For the text-containing cell, return its midpoint in (x, y) coordinate format. 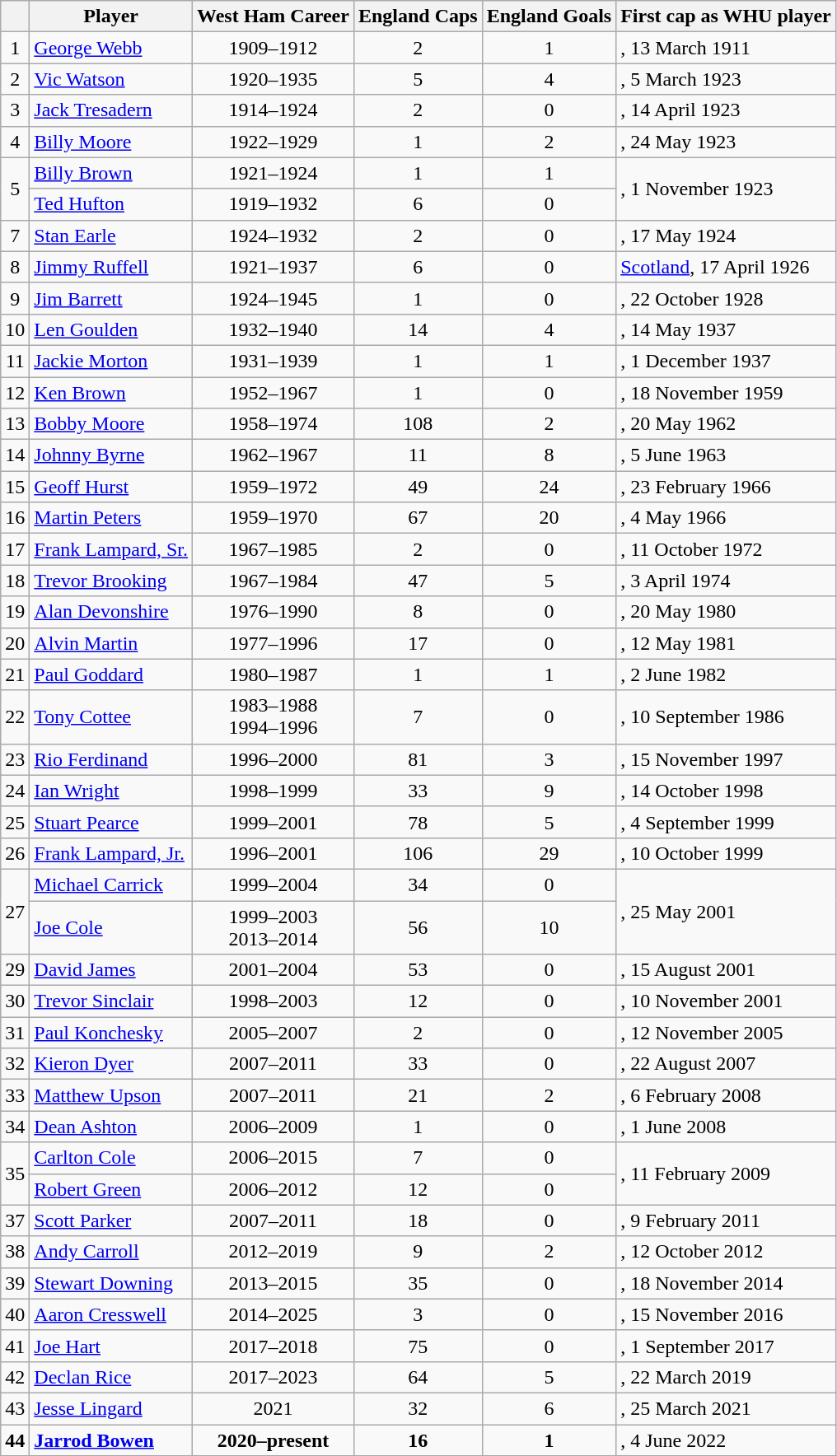
England Caps (418, 16)
, 12 May 1981 (727, 643)
, 1 June 2008 (727, 1127)
67 (418, 518)
, 20 May 1962 (727, 424)
2014–2025 (274, 1314)
, 24 May 1923 (727, 142)
Carlton Cole (111, 1158)
, 10 November 2001 (727, 1001)
, 22 March 2019 (727, 1377)
, 18 November 2014 (727, 1283)
Michael Carrick (111, 884)
23 (15, 759)
2020–present (274, 1440)
108 (418, 424)
, 17 May 1924 (727, 236)
1932–1940 (274, 329)
42 (15, 1377)
1958–1974 (274, 424)
Kieron Dyer (111, 1064)
1924–1932 (274, 236)
1921–1937 (274, 267)
Matthew Upson (111, 1095)
2021 (274, 1408)
1999–20032013–2014 (274, 927)
2017–2018 (274, 1346)
41 (15, 1346)
, 10 September 1986 (727, 716)
, 9 February 2011 (727, 1220)
, 4 June 2022 (727, 1440)
1952–1967 (274, 393)
, 15 August 2001 (727, 970)
, 1 December 1937 (727, 361)
Vic Watson (111, 79)
13 (15, 424)
1980–1987 (274, 674)
, 15 November 1997 (727, 759)
64 (418, 1377)
, 14 April 1923 (727, 110)
Martin Peters (111, 518)
1999–2004 (274, 884)
Stuart Pearce (111, 822)
106 (418, 853)
George Webb (111, 48)
, 2 June 1982 (727, 674)
Rio Ferdinand (111, 759)
Alan Devonshire (111, 612)
Jimmy Ruffell (111, 267)
40 (15, 1314)
1996–2001 (274, 853)
Len Goulden (111, 329)
19 (15, 612)
75 (418, 1346)
1967–1984 (274, 581)
31 (15, 1033)
1922–1929 (274, 142)
22 (15, 716)
Jarrod Bowen (111, 1440)
Declan Rice (111, 1377)
44 (15, 1440)
, 1 September 2017 (727, 1346)
, 25 May 2001 (727, 911)
1996–2000 (274, 759)
2005–2007 (274, 1033)
27 (15, 911)
, 14 October 1998 (727, 791)
, 3 April 1974 (727, 581)
1999–2001 (274, 822)
37 (15, 1220)
Stewart Downing (111, 1283)
1924–1945 (274, 298)
, 5 June 1963 (727, 455)
First cap as WHU player (727, 16)
2006–2009 (274, 1127)
1959–1972 (274, 487)
1962–1967 (274, 455)
30 (15, 1001)
Geoff Hurst (111, 487)
2001–2004 (274, 970)
1921–1924 (274, 173)
Billy Brown (111, 173)
Frank Lampard, Jr. (111, 853)
, 5 March 1923 (727, 79)
Paul Konchesky (111, 1033)
, 20 May 1980 (727, 612)
43 (15, 1408)
1919–1932 (274, 204)
2012–2019 (274, 1252)
1998–1999 (274, 791)
1967–1985 (274, 549)
Stan Earle (111, 236)
England Goals (549, 16)
1931–1939 (274, 361)
Bobby Moore (111, 424)
25 (15, 822)
38 (15, 1252)
Ken Brown (111, 393)
, 1 November 1923 (727, 189)
Scotland, 17 April 1926 (727, 267)
26 (15, 853)
Tony Cottee (111, 716)
, 11 October 1972 (727, 549)
1909–1912 (274, 48)
, 23 February 1966 (727, 487)
2017–2023 (274, 1377)
, 13 March 1911 (727, 48)
Frank Lampard, Sr. (111, 549)
, 4 September 1999 (727, 822)
49 (418, 487)
1998–2003 (274, 1001)
Scott Parker (111, 1220)
, 25 March 2021 (727, 1408)
1914–1924 (274, 110)
2013–2015 (274, 1283)
47 (418, 581)
39 (15, 1283)
, 18 November 1959 (727, 393)
1976–1990 (274, 612)
Alvin Martin (111, 643)
Andy Carroll (111, 1252)
Player (111, 16)
Ian Wright (111, 791)
1983–19881994–1996 (274, 716)
Aaron Cresswell (111, 1314)
Paul Goddard (111, 674)
Jim Barrett (111, 298)
1977–1996 (274, 643)
, 22 October 1928 (727, 298)
Johnny Byrne (111, 455)
, 4 May 1966 (727, 518)
Jackie Morton (111, 361)
Joe Cole (111, 927)
Billy Moore (111, 142)
, 12 October 2012 (727, 1252)
Jesse Lingard (111, 1408)
1959–1970 (274, 518)
, 15 November 2016 (727, 1314)
West Ham Career (274, 16)
2006–2012 (274, 1189)
Jack Tresadern (111, 110)
, 22 August 2007 (727, 1064)
David James (111, 970)
Dean Ashton (111, 1127)
, 14 May 1937 (727, 329)
56 (418, 927)
1920–1935 (274, 79)
, 6 February 2008 (727, 1095)
Robert Green (111, 1189)
Joe Hart (111, 1346)
Trevor Sinclair (111, 1001)
2006–2015 (274, 1158)
78 (418, 822)
Ted Hufton (111, 204)
81 (418, 759)
, 12 November 2005 (727, 1033)
Trevor Brooking (111, 581)
, 10 October 1999 (727, 853)
, 11 February 2009 (727, 1174)
15 (15, 487)
53 (418, 970)
